Output the [x, y] coordinate of the center of the cell containing the given text.  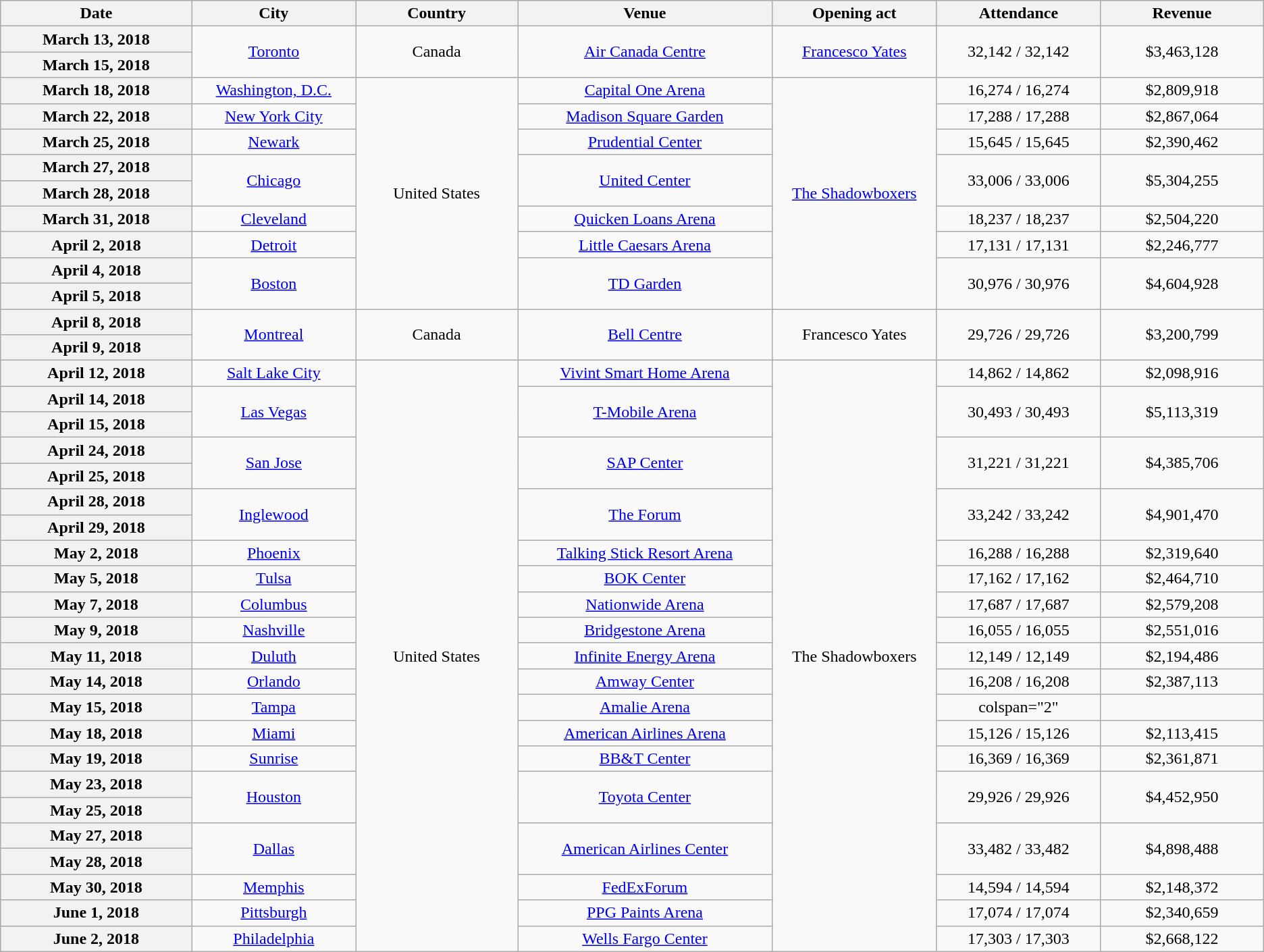
$2,504,220 [1182, 219]
March 25, 2018 [96, 142]
Revenue [1182, 14]
16,208 / 16,208 [1018, 681]
Vivint Smart Home Arena [646, 373]
March 22, 2018 [96, 116]
$2,098,916 [1182, 373]
TD Garden [646, 283]
$3,200,799 [1182, 335]
$2,464,710 [1182, 579]
April 15, 2018 [96, 425]
Amway Center [646, 681]
16,288 / 16,288 [1018, 553]
Salt Lake City [273, 373]
American Airlines Arena [646, 733]
$4,604,928 [1182, 283]
Date [96, 14]
June 2, 2018 [96, 938]
New York City [273, 116]
33,482 / 33,482 [1018, 849]
17,288 / 17,288 [1018, 116]
April 12, 2018 [96, 373]
Tampa [273, 707]
May 18, 2018 [96, 733]
Toyota Center [646, 797]
March 13, 2018 [96, 39]
$2,387,113 [1182, 681]
Duluth [273, 656]
May 7, 2018 [96, 604]
SAP Center [646, 463]
$2,319,640 [1182, 553]
12,149 / 12,149 [1018, 656]
$2,194,486 [1182, 656]
The Forum [646, 514]
Bell Centre [646, 335]
April 4, 2018 [96, 270]
April 2, 2018 [96, 244]
Quicken Loans Arena [646, 219]
17,687 / 17,687 [1018, 604]
Air Canada Centre [646, 52]
Sunrise [273, 759]
Toronto [273, 52]
15,126 / 15,126 [1018, 733]
$3,463,128 [1182, 52]
31,221 / 31,221 [1018, 463]
Miami [273, 733]
14,862 / 14,862 [1018, 373]
Amalie Arena [646, 707]
Infinite Energy Arena [646, 656]
Talking Stick Resort Arena [646, 553]
American Airlines Center [646, 849]
April 8, 2018 [96, 322]
April 5, 2018 [96, 296]
FedExForum [646, 887]
Pittsburgh [273, 913]
16,055 / 16,055 [1018, 630]
$2,867,064 [1182, 116]
March 28, 2018 [96, 193]
City [273, 14]
Country [437, 14]
April 24, 2018 [96, 450]
BOK Center [646, 579]
April 28, 2018 [96, 502]
Washington, D.C. [273, 90]
30,976 / 30,976 [1018, 283]
May 11, 2018 [96, 656]
Attendance [1018, 14]
Inglewood [273, 514]
$2,390,462 [1182, 142]
April 25, 2018 [96, 476]
$2,113,415 [1182, 733]
15,645 / 15,645 [1018, 142]
Madison Square Garden [646, 116]
Bridgestone Arena [646, 630]
14,594 / 14,594 [1018, 887]
Houston [273, 797]
Nashville [273, 630]
Tulsa [273, 579]
$2,579,208 [1182, 604]
March 15, 2018 [96, 65]
Dallas [273, 849]
17,303 / 17,303 [1018, 938]
Little Caesars Arena [646, 244]
San Jose [273, 463]
17,162 / 17,162 [1018, 579]
29,726 / 29,726 [1018, 335]
May 23, 2018 [96, 785]
Memphis [273, 887]
colspan="2" [1018, 707]
$5,113,319 [1182, 412]
Capital One Arena [646, 90]
Las Vegas [273, 412]
16,274 / 16,274 [1018, 90]
May 30, 2018 [96, 887]
$4,898,488 [1182, 849]
17,131 / 17,131 [1018, 244]
$4,901,470 [1182, 514]
$2,551,016 [1182, 630]
Venue [646, 14]
Detroit [273, 244]
Phoenix [273, 553]
30,493 / 30,493 [1018, 412]
June 1, 2018 [96, 913]
Opening act [854, 14]
Prudential Center [646, 142]
$2,361,871 [1182, 759]
Orlando [273, 681]
Cleveland [273, 219]
$2,809,918 [1182, 90]
March 18, 2018 [96, 90]
Montreal [273, 335]
May 25, 2018 [96, 810]
$4,385,706 [1182, 463]
33,242 / 33,242 [1018, 514]
May 14, 2018 [96, 681]
29,926 / 29,926 [1018, 797]
$2,246,777 [1182, 244]
May 27, 2018 [96, 836]
May 19, 2018 [96, 759]
April 14, 2018 [96, 399]
16,369 / 16,369 [1018, 759]
April 29, 2018 [96, 527]
United Center [646, 180]
17,074 / 17,074 [1018, 913]
$5,304,255 [1182, 180]
Boston [273, 283]
Newark [273, 142]
March 31, 2018 [96, 219]
$2,340,659 [1182, 913]
Nationwide Arena [646, 604]
$4,452,950 [1182, 797]
33,006 / 33,006 [1018, 180]
Wells Fargo Center [646, 938]
May 15, 2018 [96, 707]
May 9, 2018 [96, 630]
Philadelphia [273, 938]
BB&T Center [646, 759]
May 2, 2018 [96, 553]
April 9, 2018 [96, 348]
Columbus [273, 604]
32,142 / 32,142 [1018, 52]
PPG Paints Arena [646, 913]
$2,148,372 [1182, 887]
18,237 / 18,237 [1018, 219]
March 27, 2018 [96, 167]
T-Mobile Arena [646, 412]
May 28, 2018 [96, 862]
Chicago [273, 180]
May 5, 2018 [96, 579]
$2,668,122 [1182, 938]
